Return the [x, y] coordinate for the center point of the cell that contains the specified text.  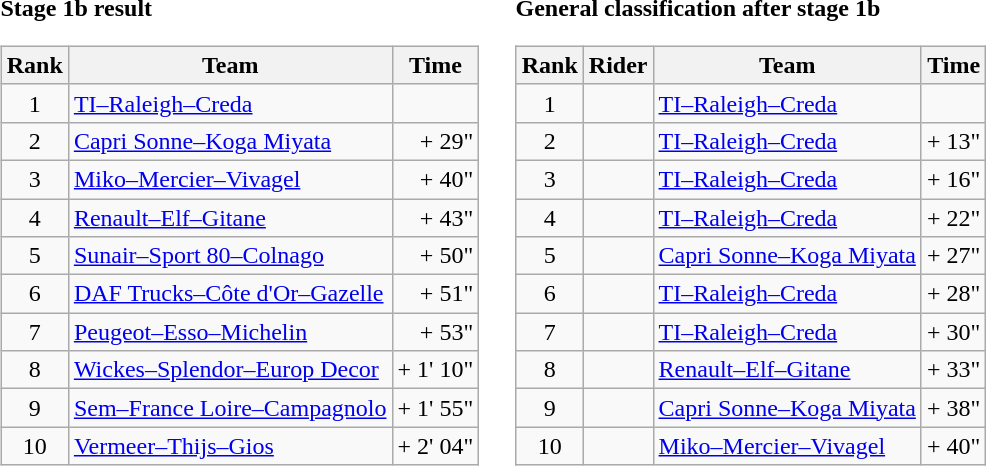
+ 1' 10" [436, 370]
+ 50" [436, 256]
+ 33" [953, 370]
+ 53" [436, 332]
+ 1' 55" [436, 408]
+ 28" [953, 294]
Peugeot–Esso–Michelin [230, 332]
+ 2' 04" [436, 446]
+ 30" [953, 332]
+ 51" [436, 294]
DAF Trucks–Côte d'Or–Gazelle [230, 294]
Wickes–Splendor–Europ Decor [230, 370]
+ 27" [953, 256]
+ 29" [436, 141]
Rider [618, 65]
Sunair–Sport 80–Colnago [230, 256]
+ 16" [953, 179]
+ 38" [953, 408]
Sem–France Loire–Campagnolo [230, 408]
Vermeer–Thijs–Gios [230, 446]
+ 13" [953, 141]
+ 43" [436, 217]
+ 22" [953, 217]
